Scan for the cell matching the given text and deliver its [x, y] coordinate at center. 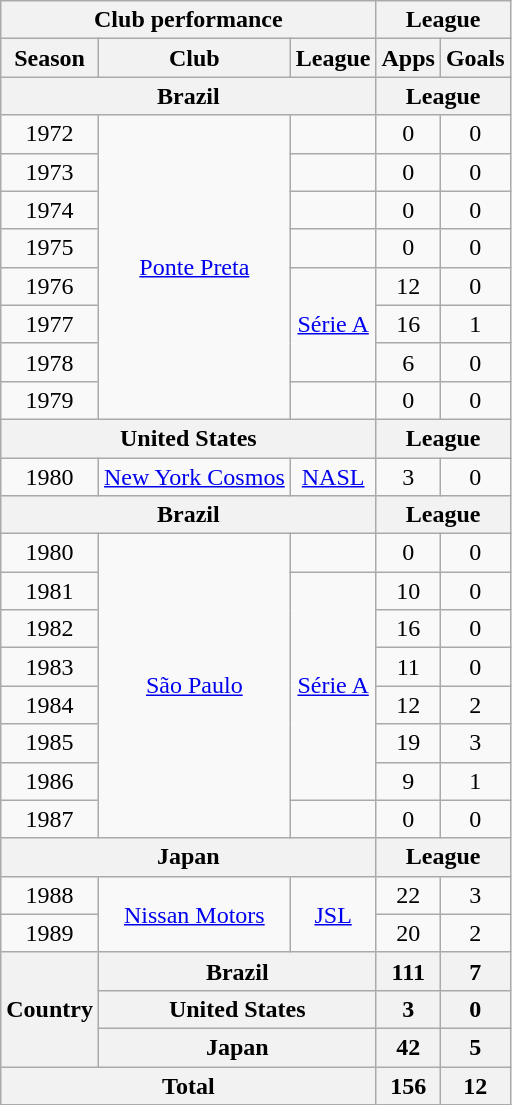
1975 [50, 248]
1974 [50, 210]
156 [408, 1085]
111 [408, 971]
São Paulo [194, 686]
19 [408, 743]
1972 [50, 134]
1989 [50, 933]
1986 [50, 781]
5 [475, 1047]
Total [188, 1085]
Nissan Motors [194, 914]
Country [50, 1009]
1988 [50, 895]
NASL [333, 477]
20 [408, 933]
Club performance [188, 20]
1984 [50, 705]
9 [408, 781]
1987 [50, 819]
New York Cosmos [194, 477]
Apps [408, 58]
7 [475, 971]
22 [408, 895]
JSL [333, 914]
1973 [50, 172]
6 [408, 362]
1976 [50, 286]
Ponte Preta [194, 267]
1979 [50, 400]
1985 [50, 743]
1978 [50, 362]
42 [408, 1047]
11 [408, 667]
Club [194, 58]
1982 [50, 629]
1983 [50, 667]
Season [50, 58]
1981 [50, 591]
1977 [50, 324]
Goals [475, 58]
10 [408, 591]
